Find where the given text appears and provide that cell's center as (x, y) coordinate. 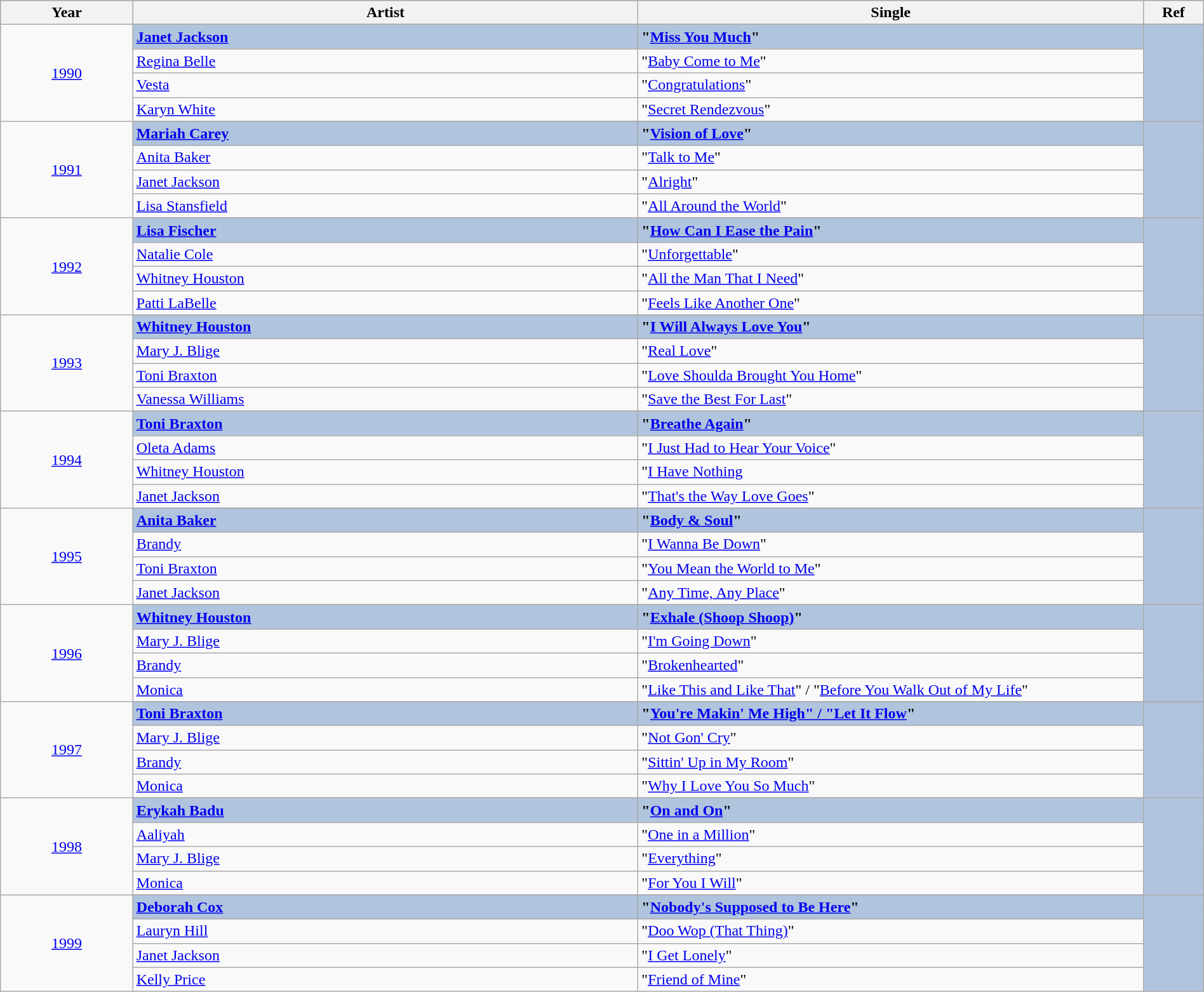
"Breathe Again" (891, 424)
Lauryn Hill (385, 931)
Single (891, 13)
"Everything" (891, 859)
"Sittin' Up in My Room" (891, 762)
"Talk to Me" (891, 158)
Aaliyah (385, 834)
"Unforgettable" (891, 254)
Kelly Price (385, 979)
"For You I Will" (891, 883)
"Save the Best For Last" (891, 399)
Natalie Cole (385, 254)
"I Just Had to Hear Your Voice" (891, 448)
Erykah Badu (385, 810)
Vanessa Williams (385, 399)
"You Mean the World to Me" (891, 568)
"Brokenhearted" (891, 665)
1994 (67, 460)
"Alright" (891, 182)
Regina Belle (385, 61)
"Any Time, Any Place" (891, 593)
Karyn White (385, 109)
1990 (67, 73)
Oleta Adams (385, 448)
"I Wanna Be Down" (891, 544)
"I Will Always Love You" (891, 327)
Artist (385, 13)
"Baby Come to Me" (891, 61)
"Vision of Love" (891, 133)
"Exhale (Shoop Shoop)" (891, 617)
Patti LaBelle (385, 303)
"Not Gon' Cry" (891, 738)
1997 (67, 750)
"On and On" (891, 810)
"Doo Wop (That Thing)" (891, 931)
"All Around the World" (891, 206)
Mariah Carey (385, 133)
"Feels Like Another One" (891, 303)
Vesta (385, 85)
"Friend of Mine" (891, 979)
"Love Shoulda Brought You Home" (891, 375)
"Miss You Much" (891, 37)
Deborah Cox (385, 907)
1992 (67, 266)
1991 (67, 170)
"I'm Going Down" (891, 641)
1998 (67, 847)
Year (67, 13)
Lisa Fischer (385, 230)
Lisa Stansfield (385, 206)
"You're Makin' Me High" / "Let It Flow" (891, 714)
"Real Love" (891, 351)
1993 (67, 363)
"Nobody's Supposed to Be Here" (891, 907)
"That's the Way Love Goes" (891, 496)
Ref (1174, 13)
1999 (67, 943)
"One in a Million" (891, 834)
"All the Man That I Need" (891, 278)
"I Have Nothing (891, 472)
"How Can I Ease the Pain" (891, 230)
"I Get Lonely" (891, 955)
"Secret Rendezvous" (891, 109)
1996 (67, 653)
"Congratulations" (891, 85)
1995 (67, 556)
"Body & Soul" (891, 520)
"Like This and Like That" / "Before You Walk Out of My Life" (891, 689)
"Why I Love You So Much" (891, 786)
